Pinpoint the cell where the given text exists, returning its [X, Y] midpoint coordinate. 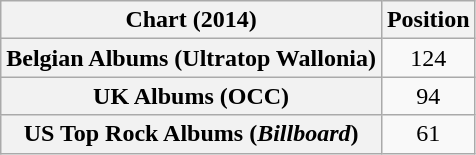
61 [428, 134]
UK Albums (OCC) [192, 96]
94 [428, 96]
Position [428, 20]
124 [428, 58]
US Top Rock Albums (Billboard) [192, 134]
Belgian Albums (Ultratop Wallonia) [192, 58]
Chart (2014) [192, 20]
